For the text-containing cell, return its midpoint in [X, Y] coordinate format. 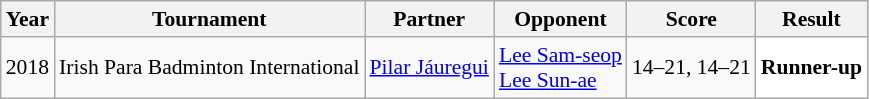
Result [812, 19]
Score [692, 19]
14–21, 14–21 [692, 68]
2018 [28, 68]
Opponent [560, 19]
Lee Sam-seop Lee Sun-ae [560, 68]
Year [28, 19]
Pilar Jáuregui [428, 68]
Runner-up [812, 68]
Tournament [209, 19]
Partner [428, 19]
Irish Para Badminton International [209, 68]
